For the text-containing cell, return its midpoint in (x, y) coordinate format. 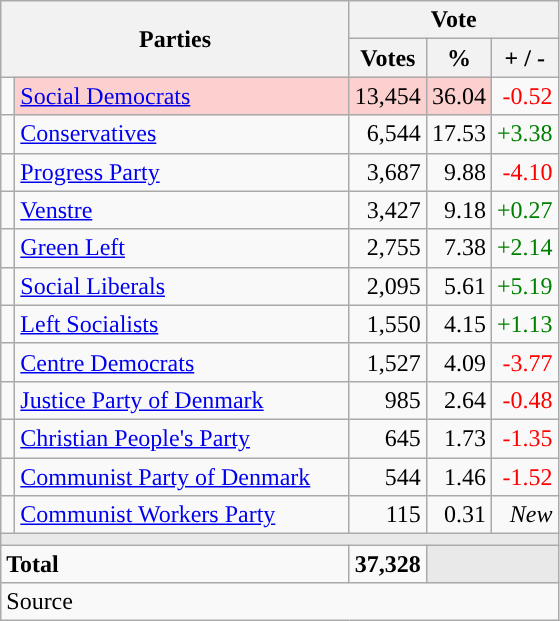
37,328 (388, 564)
Vote (454, 20)
-4.10 (524, 172)
115 (388, 515)
2,755 (388, 248)
+ / - (524, 58)
3,427 (388, 210)
+0.27 (524, 210)
Social Democrats (182, 96)
1,550 (388, 324)
13,454 (388, 96)
-0.52 (524, 96)
4.09 (458, 362)
9.88 (458, 172)
544 (388, 477)
Justice Party of Denmark (182, 400)
9.18 (458, 210)
Total (176, 564)
Communist Workers Party (182, 515)
-1.52 (524, 477)
-3.77 (524, 362)
6,544 (388, 134)
3,687 (388, 172)
Conservatives (182, 134)
36.04 (458, 96)
+1.13 (524, 324)
-0.48 (524, 400)
985 (388, 400)
Green Left (182, 248)
Source (280, 602)
5.61 (458, 286)
Left Socialists (182, 324)
Parties (176, 39)
+5.19 (524, 286)
-1.35 (524, 438)
Progress Party (182, 172)
Venstre (182, 210)
New (524, 515)
2,095 (388, 286)
2.64 (458, 400)
+2.14 (524, 248)
1,527 (388, 362)
Votes (388, 58)
645 (388, 438)
1.73 (458, 438)
Centre Democrats (182, 362)
Christian People's Party (182, 438)
4.15 (458, 324)
Communist Party of Denmark (182, 477)
Social Liberals (182, 286)
% (458, 58)
1.46 (458, 477)
0.31 (458, 515)
7.38 (458, 248)
+3.38 (524, 134)
17.53 (458, 134)
